Return the (x, y) coordinate for the center point of the cell that contains the specified text.  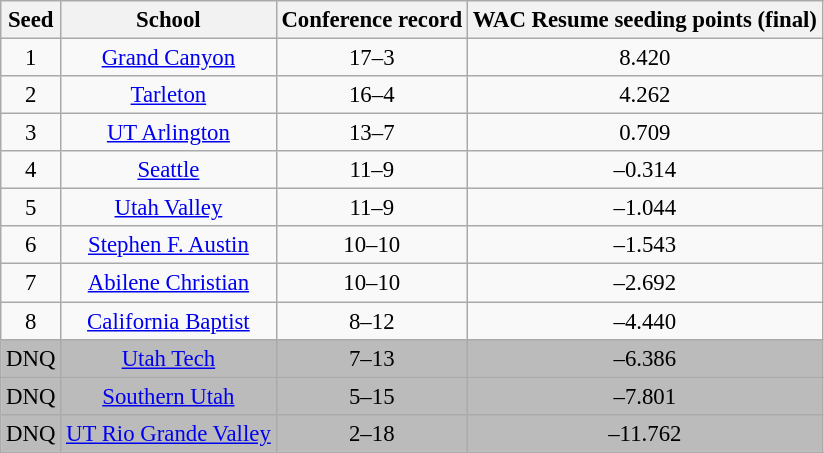
0.709 (644, 133)
Conference record (372, 20)
Stephen F. Austin (168, 245)
3 (31, 133)
California Baptist (168, 321)
UT Arlington (168, 133)
4.262 (644, 95)
–1.044 (644, 208)
Utah Tech (168, 358)
5–15 (372, 396)
2 (31, 95)
–4.440 (644, 321)
Tarleton (168, 95)
6 (31, 245)
1 (31, 58)
–7.801 (644, 396)
School (168, 20)
Abilene Christian (168, 283)
16–4 (372, 95)
–11.762 (644, 433)
Southern Utah (168, 396)
4 (31, 170)
Grand Canyon (168, 58)
–0.314 (644, 170)
Seed (31, 20)
–2.692 (644, 283)
8.420 (644, 58)
UT Rio Grande Valley (168, 433)
17–3 (372, 58)
Seattle (168, 170)
5 (31, 208)
13–7 (372, 133)
8–12 (372, 321)
7–13 (372, 358)
WAC Resume seeding points (final) (644, 20)
2–18 (372, 433)
7 (31, 283)
Utah Valley (168, 208)
–6.386 (644, 358)
–1.543 (644, 245)
8 (31, 321)
